Detect which cell encompasses the target text, then output its (X, Y) center coordinate. 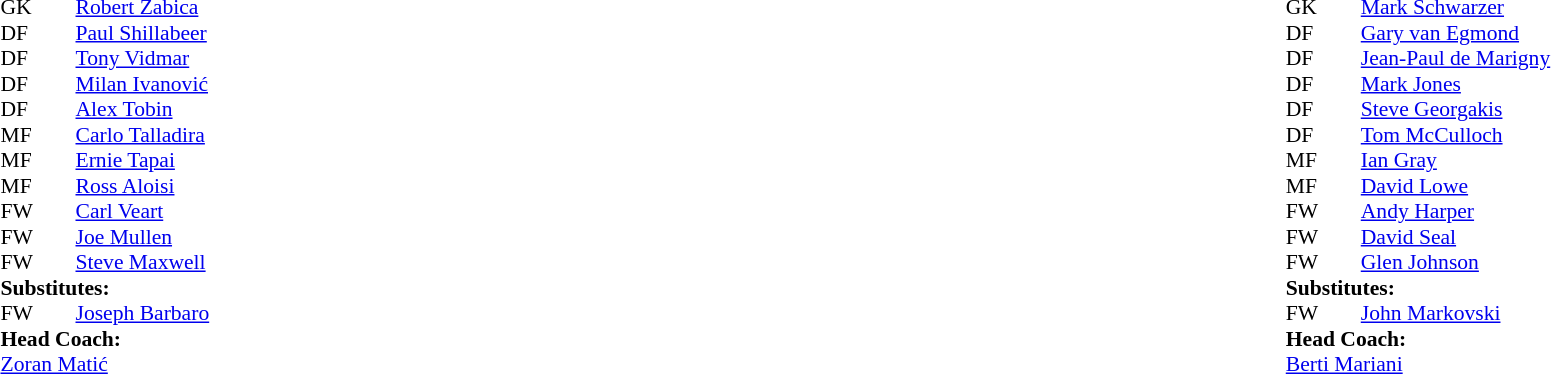
Jean-Paul de Marigny (1456, 59)
Ian Gray (1456, 161)
Carlo Talladira (143, 135)
Tom McCulloch (1456, 135)
Gary van Egmond (1456, 33)
Tony Vidmar (143, 59)
Alex Tobin (143, 109)
David Lowe (1456, 186)
Ross Aloisi (143, 186)
John Markovski (1456, 313)
Andy Harper (1456, 211)
Steve Maxwell (143, 263)
Steve Georgakis (1456, 109)
Paul Shillabeer (143, 33)
David Seal (1456, 237)
Glen Johnson (1456, 263)
Ernie Tapai (143, 161)
Joseph Barbaro (143, 313)
Mark Jones (1456, 84)
Joe Mullen (143, 237)
Milan Ivanović (143, 84)
Carl Veart (143, 211)
